From the cell containing the given text, extract its center point as [X, Y] coordinate. 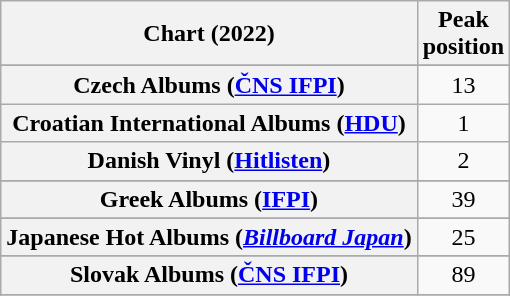
Peakposition [463, 34]
Japanese Hot Albums (Billboard Japan) [209, 237]
Croatian International Albums (HDU) [209, 123]
Chart (2022) [209, 34]
Danish Vinyl (Hitlisten) [209, 161]
13 [463, 85]
89 [463, 275]
2 [463, 161]
25 [463, 237]
Czech Albums (ČNS IFPI) [209, 85]
Greek Albums (IFPI) [209, 199]
39 [463, 199]
Slovak Albums (ČNS IFPI) [209, 275]
1 [463, 123]
